Locate the cell with the specified text and output its [x, y] center coordinate. 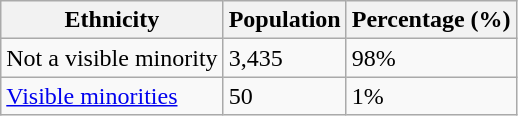
Percentage (%) [431, 20]
Visible minorities [112, 96]
Not a visible minority [112, 58]
Ethnicity [112, 20]
50 [284, 96]
98% [431, 58]
1% [431, 96]
3,435 [284, 58]
Population [284, 20]
